Determine the [x, y] coordinate at the center of the cell enclosing the given text.  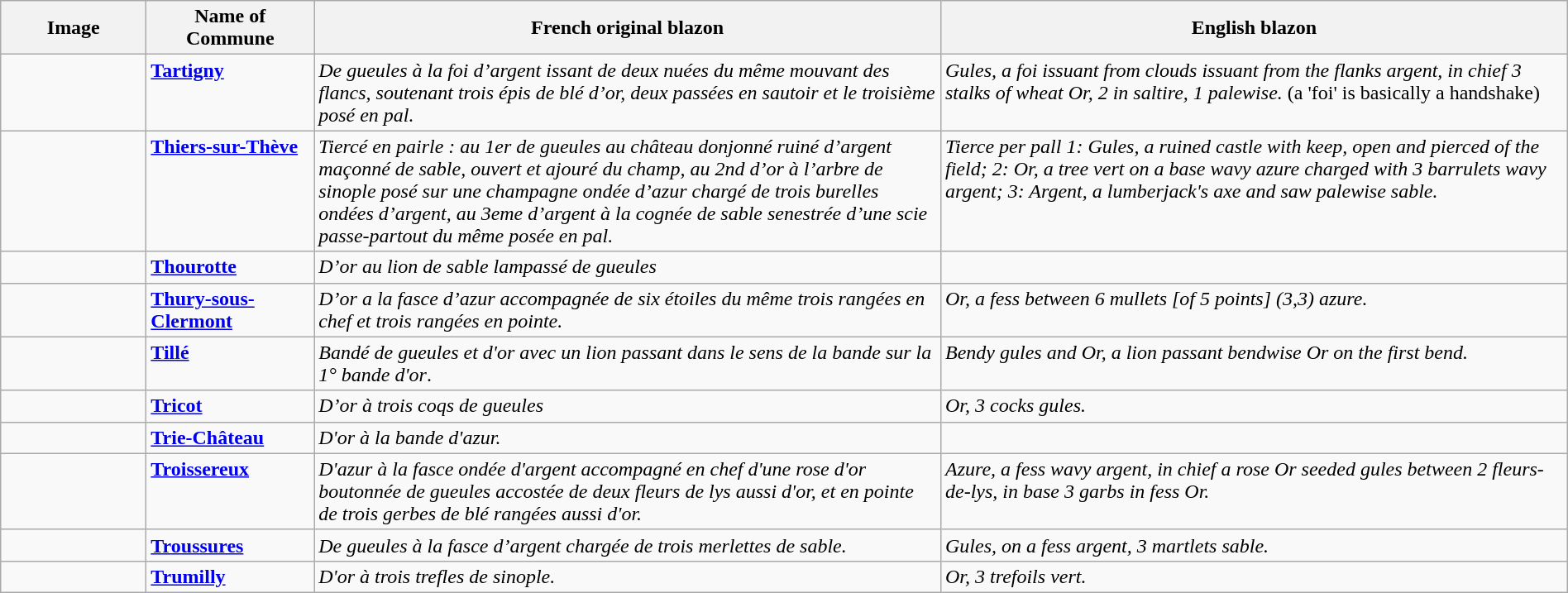
Trumilly [230, 576]
D’or a la fasce d’azur accompagnée de six étoiles du même trois rangées en chef et trois rangées en pointe. [628, 309]
Tartigny [230, 93]
Tillé [230, 364]
English blazon [1254, 28]
Image [74, 28]
Name of Commune [230, 28]
Thiers-sur-Thève [230, 191]
Thourotte [230, 267]
D'or à la bande d'azur. [628, 438]
Azure, a fess wavy argent, in chief a rose Or seeded gules between 2 fleurs-de-lys, in base 3 garbs in fess Or. [1254, 491]
D'or à trois trefles de sinople. [628, 576]
Troissereux [230, 491]
D’or à trois coqs de gueules [628, 406]
Troussures [230, 545]
Or, 3 trefoils vert. [1254, 576]
Thury-sous-Clermont [230, 309]
Or, a fess between 6 mullets [of 5 points] (3,3) azure. [1254, 309]
Bendy gules and Or, a lion passant bendwise Or on the first bend. [1254, 364]
Tricot [230, 406]
Or, 3 cocks gules. [1254, 406]
French original blazon [628, 28]
D’or au lion de sable lampassé de gueules [628, 267]
Trie-Château [230, 438]
Bandé de gueules et d'or avec un lion passant dans le sens de la bande sur la 1° bande d'or. [628, 364]
De gueules à la fasce d’argent chargée de trois merlettes de sable. [628, 545]
Gules, on a fess argent, 3 martlets sable. [1254, 545]
